Scan for the cell matching the given text and deliver its (x, y) coordinate at center. 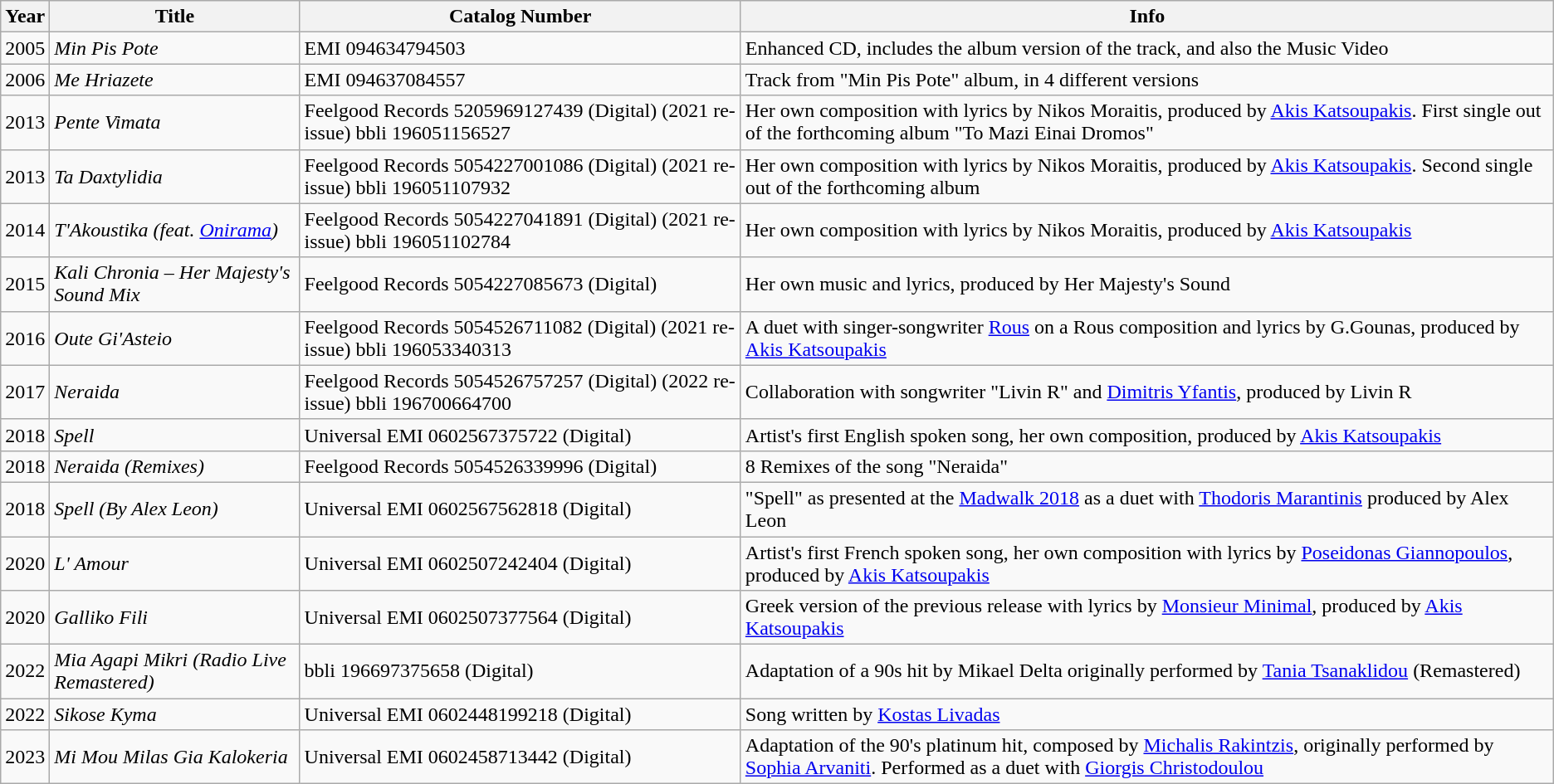
Feelgood Records 5205969127439 (Digital) (2021 re-issue) bbli 196051156527 (520, 123)
Min Pis Pote (174, 48)
Feelgood Records 5054227085673 (Digital) (520, 284)
2014 (25, 231)
Neraida (174, 392)
Me Hriazete (174, 80)
Her own composition with lyrics by Nikos Moraitis, produced by Akis Katsoupakis. First single out of the forthcoming album "To Mazi Einai Dromos" (1147, 123)
Adaptation of a 90s hit by Mikael Delta originally performed by Tania Tsanaklidou (Remastered) (1147, 672)
Spell (174, 435)
Feelgood Records 5054526757257 (Digital) (2022 re-issue) bbli 196700664700 (520, 392)
Info (1147, 17)
ΕΜΙ 094634794503 (520, 48)
Universal EMI 0602567562818 (Digital) (520, 509)
ΕΜΙ 094637084557 (520, 80)
Artist's first French spoken song, her own composition with lyrics by Poseidonas Giannopoulos, produced by Akis Katsoupakis (1147, 562)
Galliko Fili (174, 617)
2016 (25, 338)
2015 (25, 284)
Mi Mou Milas Gia Kalokeria (174, 757)
Universal EMI 0602448199218 (Digital) (520, 714)
8 Remixes of the song "Neraida" (1147, 466)
Universal EMI 0602567375722 (Digital) (520, 435)
Feelgood Records 5054526711082 (Digital) (2021 re-issue) bbli 196053340313 (520, 338)
2023 (25, 757)
Mia Agapi Mikri (Radio Live Remastered) (174, 672)
Feelgood Records 5054227041891 (Digital) (2021 re-issue) bbli 196051102784 (520, 231)
2017 (25, 392)
Sikose Kyma (174, 714)
A duet with singer-songwriter Rous on a Rous composition and lyrics by G.Gounas, produced by Akis Katsoupakis (1147, 338)
T'Akoustika (feat. Onirama) (174, 231)
Feelgood Records 5054526339996 (Digital) (520, 466)
Collaboration with songwriter "Livin R" and Dimitris Yfantis, produced by Livin R (1147, 392)
Universal EMI 0602458713442 (Digital) (520, 757)
Catalog Number (520, 17)
Universal EMI 0602507377564 (Digital) (520, 617)
Title (174, 17)
Ta Daxtylidia (174, 176)
Year (25, 17)
Song written by Kostas Livadas (1147, 714)
Her own music and lyrics, produced by Her Majesty's Sound (1147, 284)
Kali Chronia – Her Majesty's Sound Mix (174, 284)
2006 (25, 80)
Her own composition with lyrics by Nikos Moraitis, produced by Akis Katsoupakis (1147, 231)
2005 (25, 48)
Neraida (Remixes) (174, 466)
"Spell" as presented at the Madwalk 2018 as a duet with Thodoris Marantinis produced by Alex Leon (1147, 509)
Spell (By Alex Leon) (174, 509)
Feelgood Records 5054227001086 (Digital) (2021 re-issue) bbli 196051107932 (520, 176)
Her own composition with lyrics by Nikos Moraitis, produced by Akis Katsoupakis. Second single out of the forthcoming album (1147, 176)
Track from "Min Pis Pote" album, in 4 different versions (1147, 80)
bbli 196697375658 (Digital) (520, 672)
Greek version of the previous release with lyrics by Monsieur Minimal, produced by Akis Katsoupakis (1147, 617)
Pente Vimata (174, 123)
Universal EMI 0602507242404 (Digital) (520, 562)
Oute Gi'Asteio (174, 338)
L' Amour (174, 562)
Artist's first English spoken song, her own composition, produced by Akis Katsoupakis (1147, 435)
Enhanced CD, includes the album version of the track, and also the Music Video (1147, 48)
